From the cell containing the given text, extract its center point as (X, Y) coordinate. 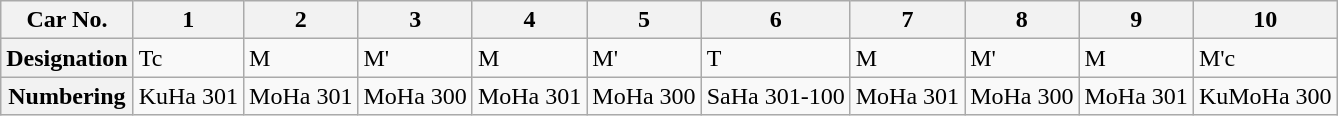
Car No. (67, 20)
2 (301, 20)
7 (907, 20)
3 (415, 20)
M'c (1265, 58)
5 (644, 20)
10 (1265, 20)
1 (188, 20)
KuMoHa 300 (1265, 96)
9 (1136, 20)
Tc (188, 58)
SaHa 301-100 (776, 96)
T (776, 58)
Designation (67, 58)
6 (776, 20)
Numbering (67, 96)
KuHa 301 (188, 96)
8 (1022, 20)
4 (529, 20)
